Determine the [X, Y] coordinate at the center of the cell enclosing the given text.  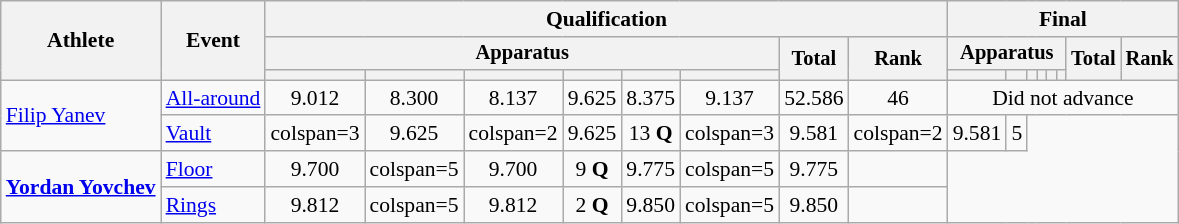
9 Q [592, 169]
8.300 [414, 98]
Athlete [81, 40]
Rings [214, 205]
9.012 [314, 98]
52.586 [814, 98]
8.137 [514, 98]
9.137 [730, 98]
2 Q [592, 205]
Floor [214, 169]
5 [1016, 134]
Yordan Yovchev [81, 186]
Did not advance [1064, 98]
46 [898, 98]
All-around [214, 98]
8.375 [650, 98]
13 Q [650, 134]
Filip Yanev [81, 116]
Event [214, 40]
Final [1064, 19]
Qualification [606, 19]
Vault [214, 134]
